Return the (x, y) coordinate for the center point of the cell that contains the specified text.  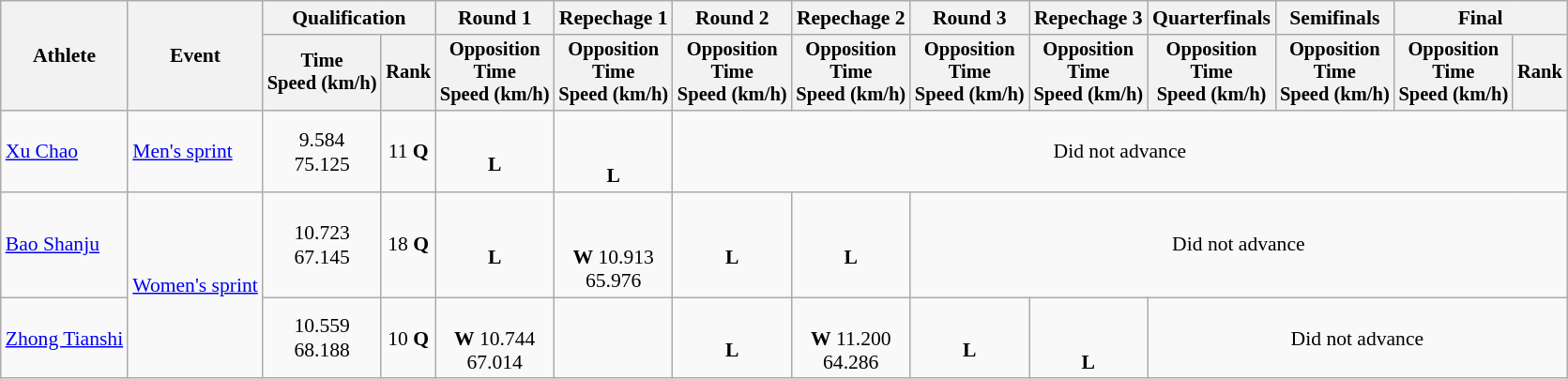
Repechage 3 (1088, 18)
11 Q (408, 152)
Men's sprint (195, 152)
Bao Shanju (64, 245)
Xu Chao (64, 152)
Women's sprint (195, 285)
Final (1481, 18)
10 Q (408, 338)
W 11.20064.286 (850, 338)
Athlete (64, 56)
Zhong Tianshi (64, 338)
10.559 68.188 (323, 338)
Event (195, 56)
10.723 67.145 (323, 245)
18 Q (408, 245)
W 10.91365.976 (614, 245)
Semifinals (1334, 18)
9.58475.125 (323, 152)
Round 1 (495, 18)
Repechage 2 (850, 18)
Qualification (349, 18)
Round 3 (970, 18)
Round 2 (732, 18)
W 10.74467.014 (495, 338)
Repechage 1 (614, 18)
Quarterfinals (1211, 18)
TimeSpeed (km/h) (323, 73)
